Extract the (x, y) coordinate from the center of the cell holding the provided text.  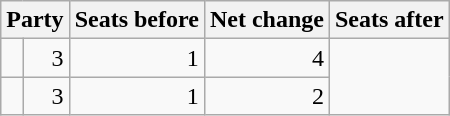
Seats before (136, 20)
Party (35, 20)
Seats after (389, 20)
4 (266, 58)
Net change (266, 20)
2 (266, 96)
